Return the (X, Y) coordinate for the center point of the cell that contains the specified text.  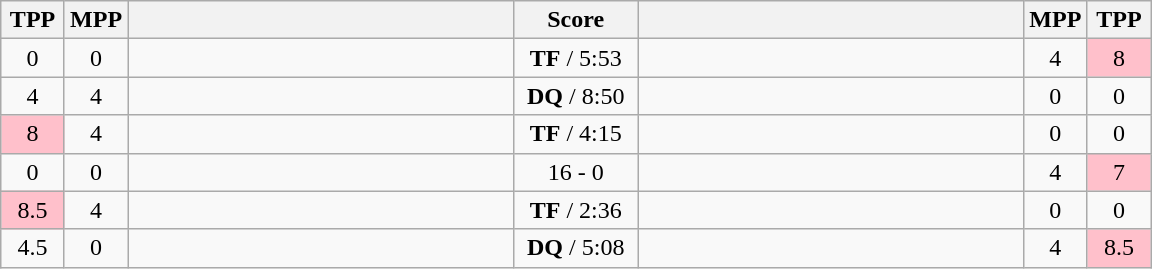
4.5 (33, 248)
16 - 0 (576, 172)
DQ / 5:08 (576, 248)
TF / 2:36 (576, 210)
7 (1119, 172)
Score (576, 20)
TF / 4:15 (576, 134)
TF / 5:53 (576, 58)
DQ / 8:50 (576, 96)
